Search for the cell housing the specified text and yield its (x, y) center coordinate. 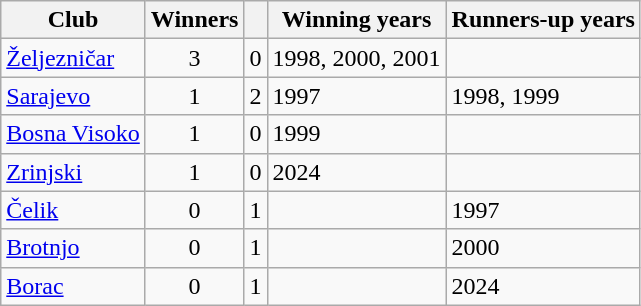
Club (74, 20)
2000 (543, 248)
2 (256, 96)
Winners (194, 20)
Brotnjo (74, 248)
Bosna Visoko (74, 134)
Runners-up years (543, 20)
1998, 2000, 2001 (356, 58)
Winning years (356, 20)
Čelik (74, 210)
Zrinjski (74, 172)
Sarajevo (74, 96)
Željezničar (74, 58)
1998, 1999 (543, 96)
Borac (74, 286)
3 (194, 58)
1999 (356, 134)
